Determine the [X, Y] coordinate at the center of the cell enclosing the given text.  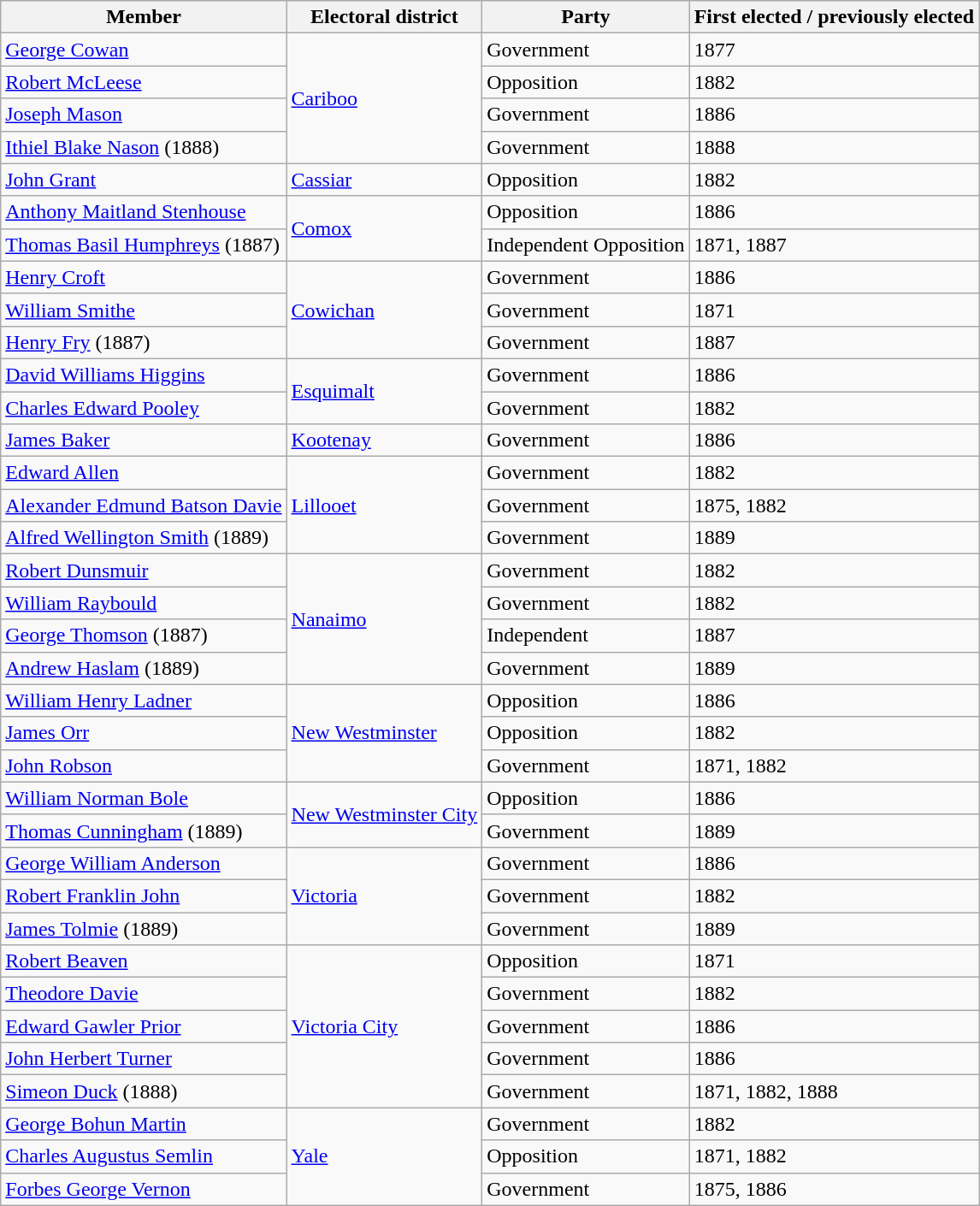
Theodore Davie [144, 994]
William Smithe [144, 310]
Lillooet [385, 505]
1888 [835, 147]
Simeon Duck (1888) [144, 1091]
Comox [385, 228]
1875, 1882 [835, 505]
Joseph Mason [144, 115]
James Baker [144, 440]
Victoria City [385, 1026]
Forbes George Vernon [144, 1189]
First elected / previously elected [835, 17]
James Tolmie (1889) [144, 928]
Victoria [385, 896]
Anthony Maitland Stenhouse [144, 212]
Member [144, 17]
Edward Allen [144, 473]
Alexander Edmund Batson Davie [144, 505]
Yale [385, 1156]
Henry Croft [144, 277]
George William Anderson [144, 863]
Robert McLeese [144, 82]
Party [586, 17]
George Cowan [144, 50]
John Grant [144, 180]
Robert Franklin John [144, 896]
Thomas Cunningham (1889) [144, 831]
Cassiar [385, 180]
George Thomson (1887) [144, 636]
William Raybould [144, 603]
New Westminster City [385, 814]
John Herbert Turner [144, 1059]
William Henry Ladner [144, 701]
Cariboo [385, 98]
John Robson [144, 766]
Andrew Haslam (1889) [144, 668]
Charles Augustus Semlin [144, 1156]
Ithiel Blake Nason (1888) [144, 147]
New Westminster [385, 733]
Esquimalt [385, 391]
1875, 1886 [835, 1189]
Robert Beaven [144, 961]
Nanaimo [385, 619]
Cowichan [385, 310]
1871, 1882, 1888 [835, 1091]
George Bohun Martin [144, 1124]
William Norman Bole [144, 798]
James Orr [144, 733]
Independent Opposition [586, 245]
Charles Edward Pooley [144, 408]
Electoral district [385, 17]
Edward Gawler Prior [144, 1026]
Kootenay [385, 440]
Henry Fry (1887) [144, 342]
1877 [835, 50]
Independent [586, 636]
Robert Dunsmuir [144, 570]
David Williams Higgins [144, 375]
Thomas Basil Humphreys (1887) [144, 245]
Alfred Wellington Smith (1889) [144, 538]
1871, 1887 [835, 245]
